Detect which cell encompasses the target text, then output its (x, y) center coordinate. 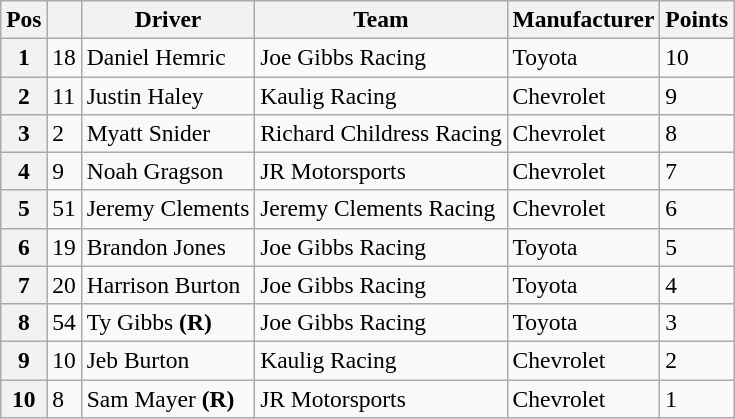
Noah Gragson (168, 171)
54 (64, 322)
Jeb Burton (168, 360)
Myatt Snider (168, 133)
51 (64, 209)
19 (64, 247)
18 (64, 57)
11 (64, 95)
Richard Childress Racing (381, 133)
Ty Gibbs (R) (168, 322)
Manufacturer (584, 19)
Daniel Hemric (168, 57)
Justin Haley (168, 95)
Jeremy Clements Racing (381, 209)
Sam Mayer (R) (168, 398)
20 (64, 285)
Driver (168, 19)
Jeremy Clements (168, 209)
Brandon Jones (168, 247)
Team (381, 19)
Harrison Burton (168, 285)
Pos (24, 19)
Points (697, 19)
